Pinpoint the cell where the given text exists, returning its [X, Y] midpoint coordinate. 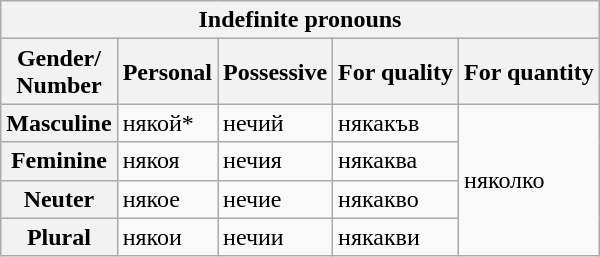
Personal [167, 72]
Neuter [59, 199]
Feminine [59, 161]
For quantity [530, 72]
Gender/Number [59, 72]
някакъв [396, 123]
For quality [396, 72]
Indefinite pronouns [300, 20]
Possessive [276, 72]
някое [167, 199]
някакво [396, 199]
няколко [530, 180]
някаква [396, 161]
някой* [167, 123]
някоя [167, 161]
нечии [276, 237]
Plural [59, 237]
Masculine [59, 123]
нечий [276, 123]
някакви [396, 237]
някои [167, 237]
нечия [276, 161]
нечие [276, 199]
